Return the (x, y) coordinate for the center point of the cell that contains the specified text.  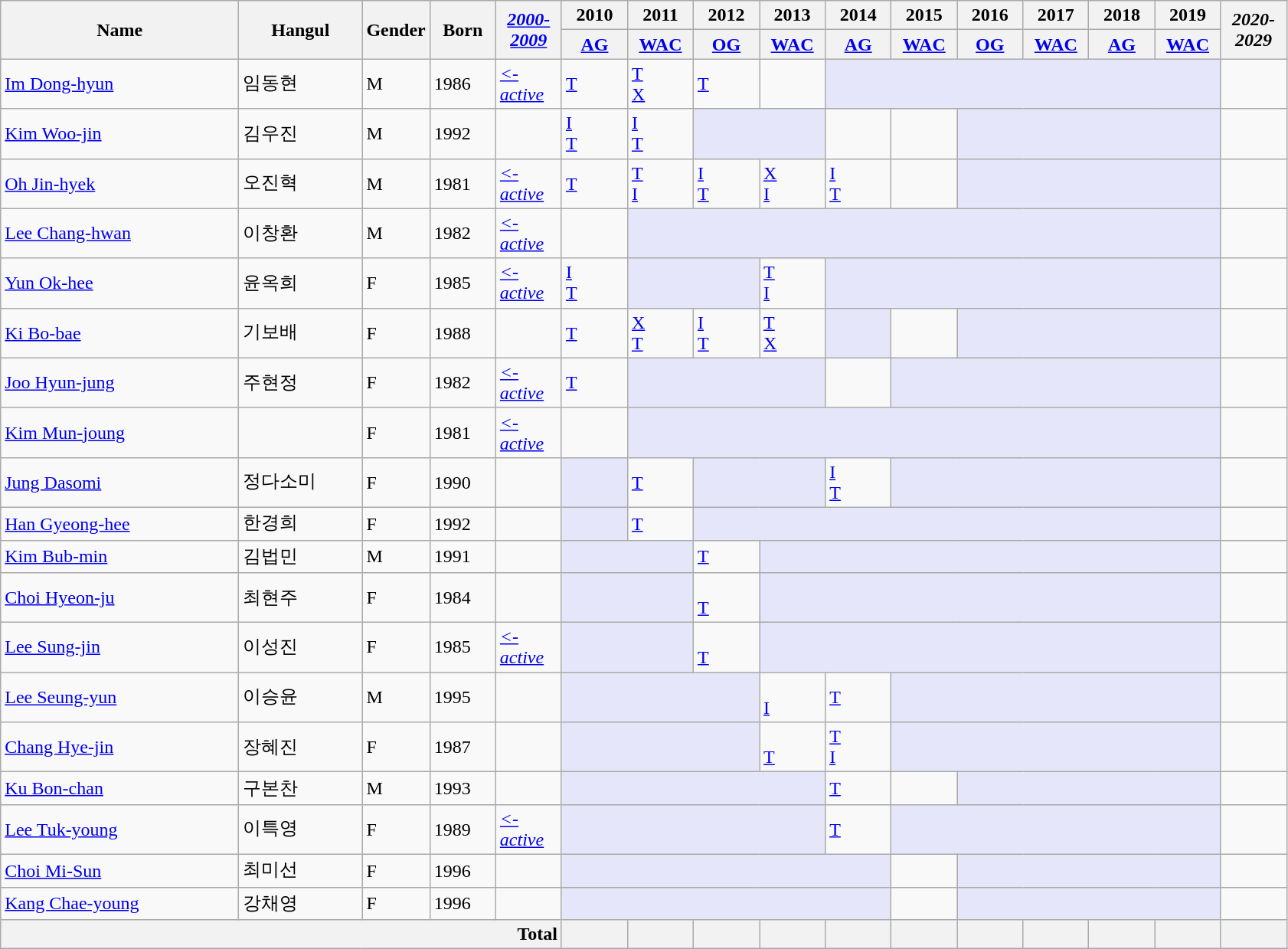
1995 (463, 697)
Kim Bub-min (119, 556)
2012 (727, 15)
이창환 (300, 233)
X I (793, 184)
1990 (463, 483)
최현주 (300, 597)
2019 (1188, 15)
2020-2029 (1254, 30)
2010 (594, 15)
1987 (463, 748)
Han Gyeong-hee (119, 524)
Name (119, 30)
임동현 (300, 84)
2015 (924, 15)
김법민 (300, 556)
Lee Chang-hwan (119, 233)
Yun Ok-hee (119, 283)
Choi Hyeon-ju (119, 597)
1988 (463, 332)
I (793, 697)
Hangul (300, 30)
2011 (660, 15)
Total (282, 934)
2013 (793, 15)
이승윤 (300, 697)
Kim Woo-jin (119, 133)
X T (660, 332)
1984 (463, 597)
2000-2009 (528, 30)
구본찬 (300, 789)
김우진 (300, 133)
Ki Bo-bae (119, 332)
장혜진 (300, 748)
1986 (463, 84)
Kim Mun-joung (119, 432)
2017 (1056, 15)
Lee Tuk-young (119, 829)
1991 (463, 556)
2018 (1122, 15)
Joo Hyun-jung (119, 383)
Lee Sung-jin (119, 648)
Kang Chae-young (119, 904)
Oh Jin-hyek (119, 184)
Ku Bon-chan (119, 789)
Choi Mi-Sun (119, 870)
주현정 (300, 383)
정다소미 (300, 483)
2016 (990, 15)
윤옥희 (300, 283)
Im Dong-hyun (119, 84)
2014 (858, 15)
기보배 (300, 332)
Gender (396, 30)
이특영 (300, 829)
한경희 (300, 524)
최미선 (300, 870)
오진혁 (300, 184)
1993 (463, 789)
이성진 (300, 648)
Lee Seung-yun (119, 697)
1989 (463, 829)
Jung Dasomi (119, 483)
Chang Hye-jin (119, 748)
강채영 (300, 904)
Born (463, 30)
